Provide the (X, Y) coordinate of the cell's center where the given text is located.  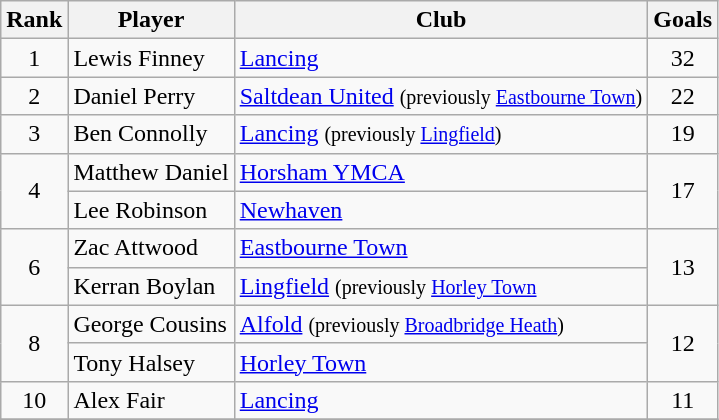
Ben Connolly (151, 134)
22 (683, 96)
Horsham YMCA (441, 172)
Lee Robinson (151, 210)
Matthew Daniel (151, 172)
4 (34, 191)
Zac Attwood (151, 248)
13 (683, 267)
17 (683, 191)
Eastbourne Town (441, 248)
6 (34, 267)
Lingfield (previously Horley Town (441, 286)
Daniel Perry (151, 96)
32 (683, 58)
19 (683, 134)
2 (34, 96)
Player (151, 20)
Goals (683, 20)
Lewis Finney (151, 58)
Horley Town (441, 362)
Kerran Boylan (151, 286)
Tony Halsey (151, 362)
10 (34, 400)
George Cousins (151, 324)
8 (34, 343)
Lancing (previously Lingfield) (441, 134)
12 (683, 343)
1 (34, 58)
Alex Fair (151, 400)
Newhaven (441, 210)
Rank (34, 20)
3 (34, 134)
11 (683, 400)
Club (441, 20)
Alfold (previously Broadbridge Heath) (441, 324)
Saltdean United (previously Eastbourne Town) (441, 96)
